Return (x, y) of the center of cell containing provided text 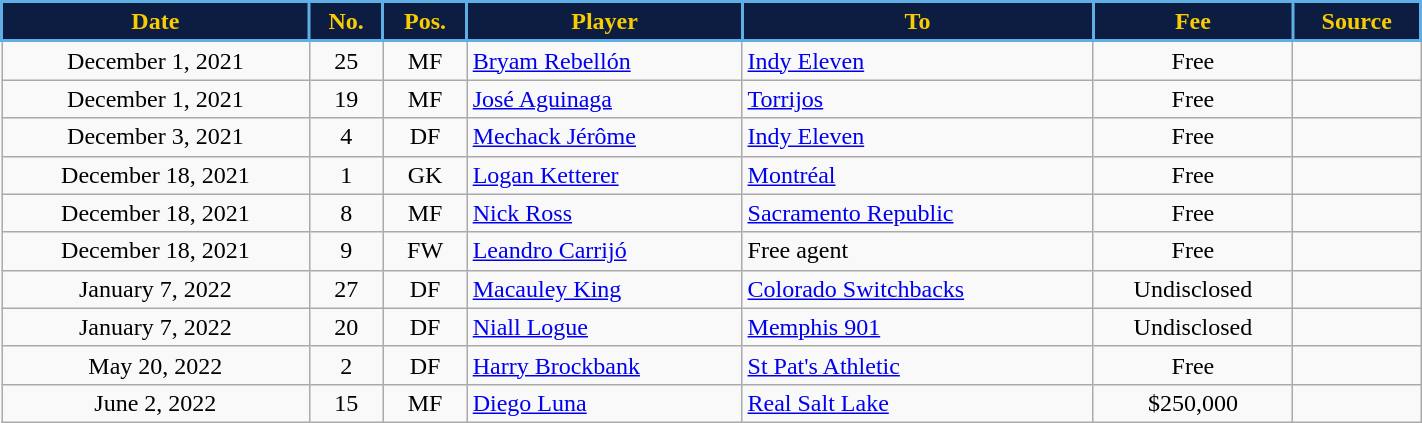
2 (346, 365)
Pos. (425, 22)
4 (346, 137)
25 (346, 60)
Date (156, 22)
Bryam Rebellón (604, 60)
Mechack Jérôme (604, 137)
Player (604, 22)
No. (346, 22)
May 20, 2022 (156, 365)
Memphis 901 (918, 327)
June 2, 2022 (156, 403)
Real Salt Lake (918, 403)
15 (346, 403)
8 (346, 213)
Harry Brockbank (604, 365)
1 (346, 175)
$250,000 (1193, 403)
José Aguinaga (604, 99)
St Pat's Athletic (918, 365)
Fee (1193, 22)
Leandro Carrijó (604, 251)
December 3, 2021 (156, 137)
Diego Luna (604, 403)
Source (1357, 22)
FW (425, 251)
Nick Ross (604, 213)
Montréal (918, 175)
Logan Ketterer (604, 175)
To (918, 22)
Colorado Switchbacks (918, 289)
Macauley King (604, 289)
Torrijos (918, 99)
Free agent (918, 251)
9 (346, 251)
19 (346, 99)
Sacramento Republic (918, 213)
GK (425, 175)
27 (346, 289)
Niall Logue (604, 327)
20 (346, 327)
